Provide the [X, Y] coordinate of the cell's center where the given text is located.  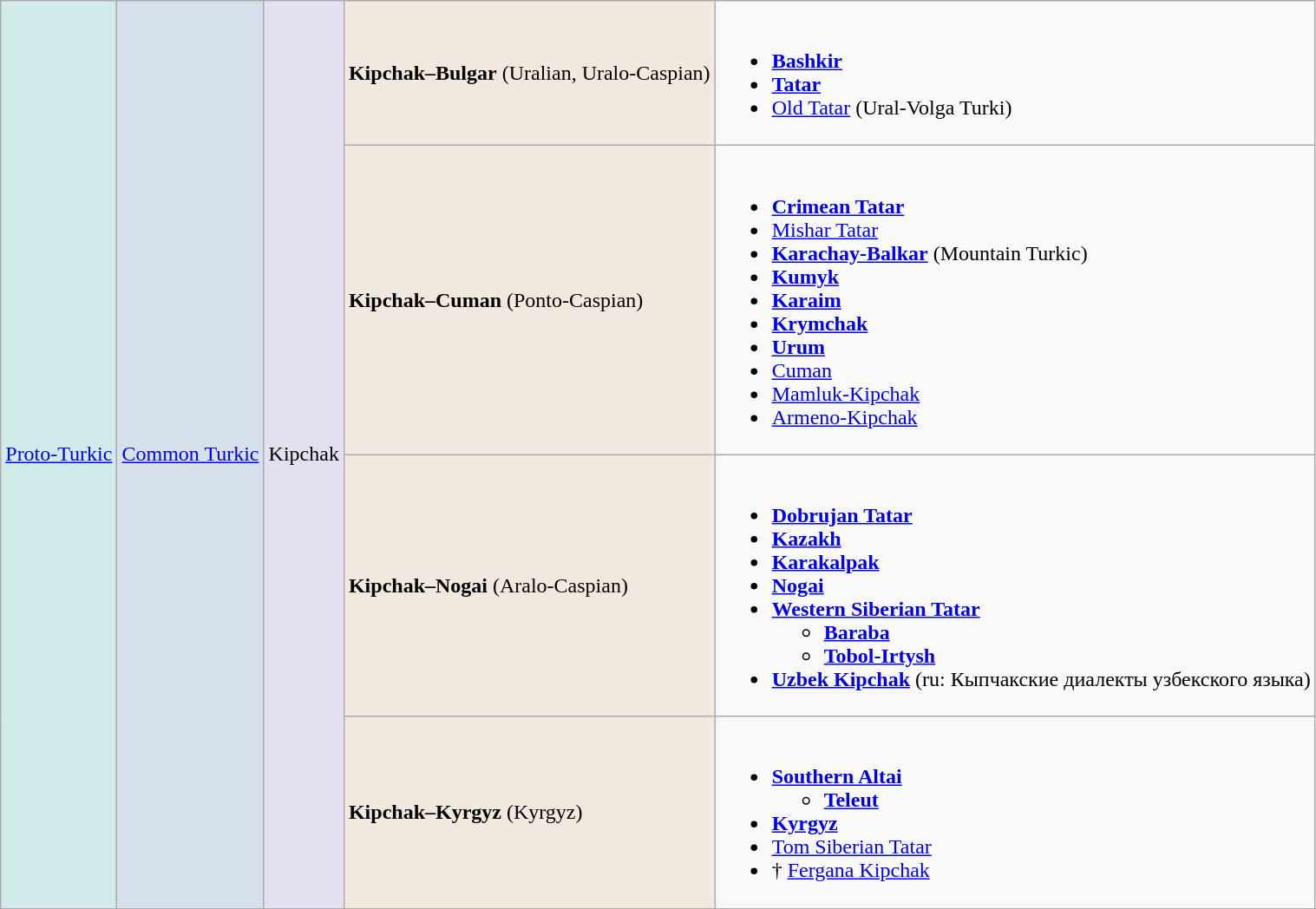
BashkirTatar Old Tatar (Ural-Volga Turki) [1015, 73]
Kipchak–Cuman (Ponto-Caspian) [529, 300]
Kipchak–Kyrgyz (Kyrgyz) [529, 812]
Dobrujan TatarKazakhKarakalpakNogaiWestern Siberian TatarBarabaTobol-IrtyshUzbek Kipchak (ru: Кыпчакские диалекты узбекского языка) [1015, 585]
Kipchak–Bulgar (Uralian, Uralo-Caspian) [529, 73]
Kipchak [304, 454]
Kipchak–Nogai (Aralo-Caspian) [529, 585]
Southern AltaiTeleutKyrgyzTom Siberian Tatar† Fergana Kipchak [1015, 812]
Proto-Turkic [59, 454]
Crimean TatarMishar TatarKarachay-Balkar (Mountain Turkic)KumykKaraimKrymchakUrum Cuman Mamluk-Kipchak Armeno-Kipchak [1015, 300]
Common Turkic [191, 454]
